Detect which cell encompasses the target text, then output its (X, Y) center coordinate. 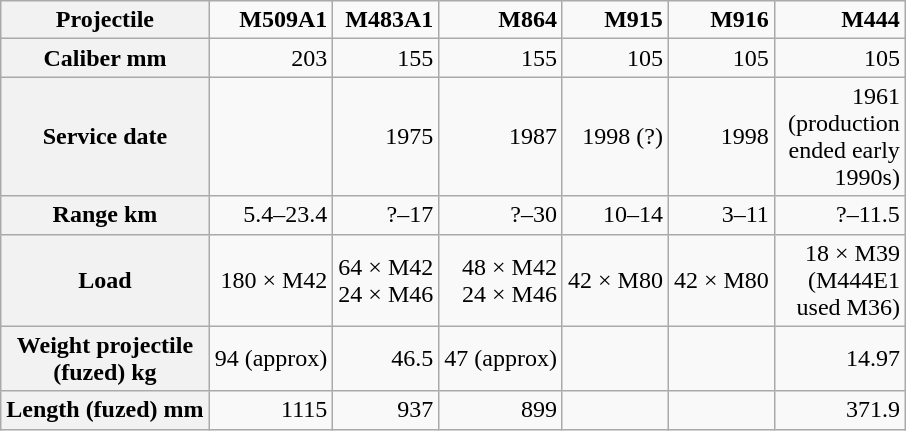
M483A1 (386, 20)
M509A1 (271, 20)
M444 (840, 20)
Length (fuzed) mm (105, 410)
94 (approx) (271, 358)
M916 (721, 20)
180 × M42 (271, 280)
?–17 (386, 215)
203 (271, 58)
Weight projectile (fuzed) kg (105, 358)
3–11 (721, 215)
Caliber mm (105, 58)
5.4–23.4 (271, 215)
Service date (105, 136)
371.9 (840, 410)
1115 (271, 410)
M864 (501, 20)
?–30 (501, 215)
899 (501, 410)
?–11.5 (840, 215)
1987 (501, 136)
M915 (615, 20)
64 × M42 24 × M46 (386, 280)
937 (386, 410)
Load (105, 280)
1998 (?) (615, 136)
Projectile (105, 20)
46.5 (386, 358)
48 × M42 24 × M46 (501, 280)
10–14 (615, 215)
14.97 (840, 358)
18 × M39 (M444E1 used M36) (840, 280)
Range km (105, 215)
1975 (386, 136)
47 (approx) (501, 358)
1961 (production ended early 1990s) (840, 136)
1998 (721, 136)
